Return (x, y) of the center of cell containing provided text 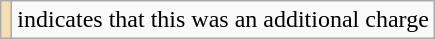
indicates that this was an additional charge (224, 20)
